Identify which cell holds the provided text, then report its [x, y] central coordinate. 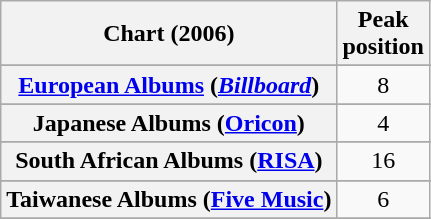
European Albums (Billboard) [169, 85]
Japanese Albums (Oricon) [169, 123]
South African Albums (RISA) [169, 161]
6 [383, 199]
8 [383, 85]
4 [383, 123]
16 [383, 161]
Chart (2006) [169, 34]
Peakposition [383, 34]
Taiwanese Albums (Five Music) [169, 199]
